Output the [x, y] coordinate of the center of the cell containing the given text.  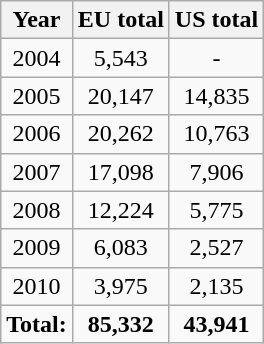
17,098 [120, 172]
2008 [37, 210]
43,941 [216, 324]
- [216, 58]
Total: [37, 324]
2,135 [216, 286]
US total [216, 20]
5,543 [120, 58]
5,775 [216, 210]
6,083 [120, 248]
7,906 [216, 172]
2004 [37, 58]
2005 [37, 96]
2007 [37, 172]
14,835 [216, 96]
EU total [120, 20]
2010 [37, 286]
12,224 [120, 210]
20,147 [120, 96]
Year [37, 20]
3,975 [120, 286]
85,332 [120, 324]
10,763 [216, 134]
20,262 [120, 134]
2006 [37, 134]
2009 [37, 248]
2,527 [216, 248]
